Provide the [x, y] coordinate of the cell's center where the given text is located.  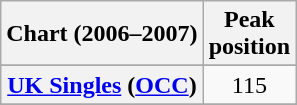
115 [249, 85]
Peakposition [249, 34]
UK Singles (OCC) [102, 85]
Chart (2006–2007) [102, 34]
